Capture the cell that displays the provided text and extract its [x, y] central coordinate. 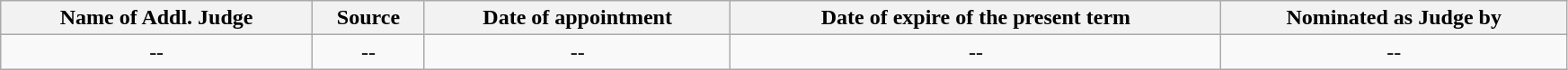
Date of expire of the present term [976, 18]
Source [368, 18]
Nominated as Judge by [1395, 18]
Name of Addl. Judge [156, 18]
Date of appointment [577, 18]
